From the cell containing the given text, extract its center point as (x, y) coordinate. 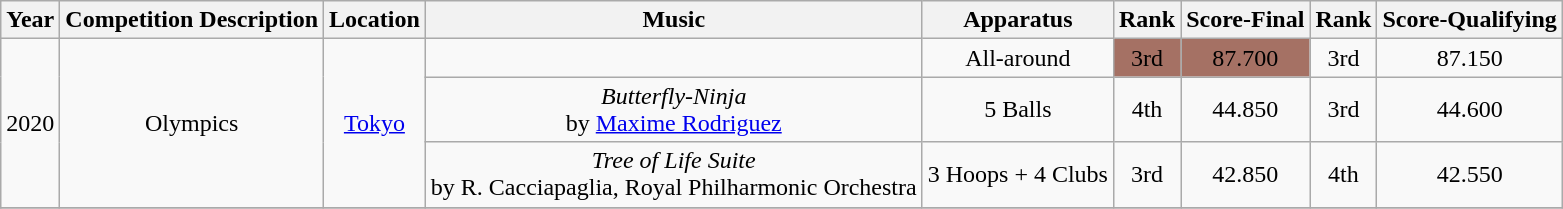
Tree of Life Suite by R. Cacciapaglia, Royal Philharmonic Orchestra (674, 174)
Olympics (192, 123)
44.600 (1470, 110)
Tokyo (375, 123)
87.700 (1246, 58)
42.850 (1246, 174)
All-around (1018, 58)
Apparatus (1018, 20)
Location (375, 20)
Score-Qualifying (1470, 20)
Competition Description (192, 20)
Year (30, 20)
3 Hoops + 4 Clubs (1018, 174)
2020 (30, 123)
Score-Final (1246, 20)
87.150 (1470, 58)
Butterfly-Ninja by Maxime Rodriguez (674, 110)
44.850 (1246, 110)
Music (674, 20)
5 Balls (1018, 110)
42.550 (1470, 174)
